Return the [x, y] coordinate for the center point of the cell that contains the specified text.  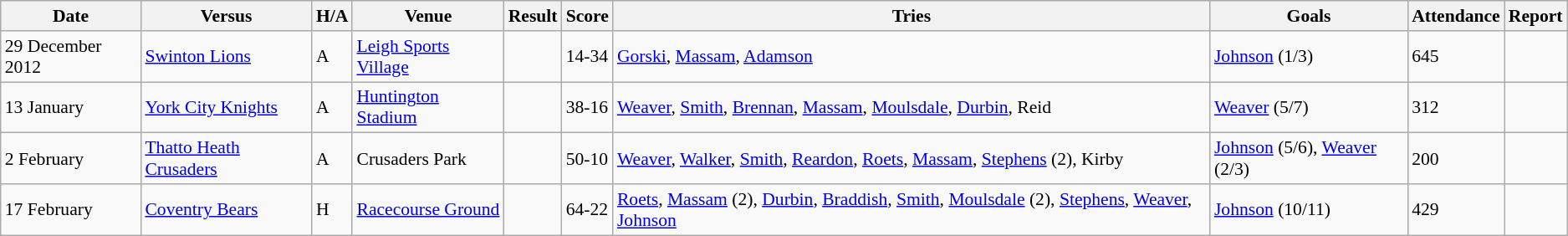
Date [71, 16]
Swinton Lions [226, 57]
York City Knights [226, 107]
Result [534, 16]
Goals [1309, 16]
Attendance [1456, 16]
Weaver (5/7) [1309, 107]
Gorski, Massam, Adamson [912, 57]
Score [587, 16]
Crusaders Park [428, 159]
Thatto Heath Crusaders [226, 159]
645 [1456, 57]
Report [1535, 16]
Venue [428, 16]
Coventry Bears [226, 209]
64-22 [587, 209]
2 February [71, 159]
Huntington Stadium [428, 107]
Johnson (1/3) [1309, 57]
50-10 [587, 159]
Racecourse Ground [428, 209]
Weaver, Walker, Smith, Reardon, Roets, Massam, Stephens (2), Kirby [912, 159]
Roets, Massam (2), Durbin, Braddish, Smith, Moulsdale (2), Stephens, Weaver, Johnson [912, 209]
Johnson (5/6), Weaver (2/3) [1309, 159]
Johnson (10/11) [1309, 209]
Weaver, Smith, Brennan, Massam, Moulsdale, Durbin, Reid [912, 107]
13 January [71, 107]
312 [1456, 107]
Leigh Sports Village [428, 57]
14-34 [587, 57]
Versus [226, 16]
17 February [71, 209]
38-16 [587, 107]
Tries [912, 16]
29 December 2012 [71, 57]
H [333, 209]
429 [1456, 209]
200 [1456, 159]
H/A [333, 16]
